Provide the (x, y) coordinate of the cell's center where the given text is located.  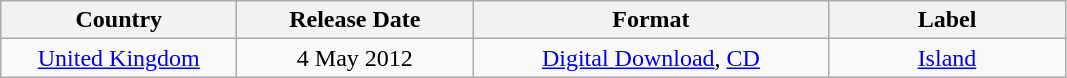
Digital Download, CD (651, 58)
Format (651, 20)
United Kingdom (119, 58)
Island (947, 58)
Label (947, 20)
4 May 2012 (355, 58)
Release Date (355, 20)
Country (119, 20)
